For the text-containing cell, return its midpoint in (X, Y) coordinate format. 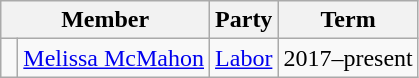
2017–present (348, 58)
Melissa McMahon (114, 58)
Member (106, 20)
Party (244, 20)
Labor (244, 58)
Term (348, 20)
